Return the [x, y] coordinate for the center point of the cell that contains the specified text.  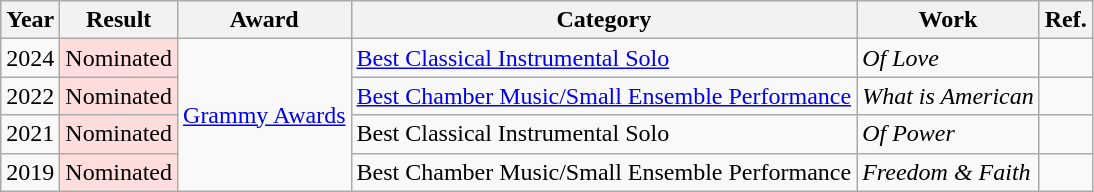
Of Power [948, 134]
Work [948, 20]
What is American [948, 96]
Category [604, 20]
Freedom & Faith [948, 172]
Ref. [1066, 20]
Award [265, 20]
2022 [30, 96]
2024 [30, 58]
Of Love [948, 58]
Year [30, 20]
Grammy Awards [265, 115]
2021 [30, 134]
2019 [30, 172]
Result [119, 20]
